Return (x, y) of the center of cell containing provided text 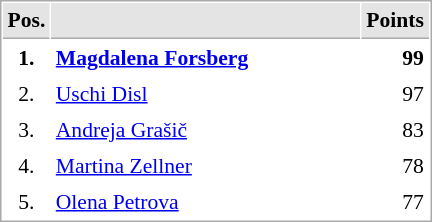
Andreja Grašič (206, 129)
2. (26, 93)
78 (396, 165)
5. (26, 201)
97 (396, 93)
1. (26, 57)
3. (26, 129)
Magdalena Forsberg (206, 57)
Martina Zellner (206, 165)
Olena Petrova (206, 201)
Pos. (26, 21)
4. (26, 165)
83 (396, 129)
77 (396, 201)
99 (396, 57)
Points (396, 21)
Uschi Disl (206, 93)
